Search for the cell housing the specified text and yield its [X, Y] center coordinate. 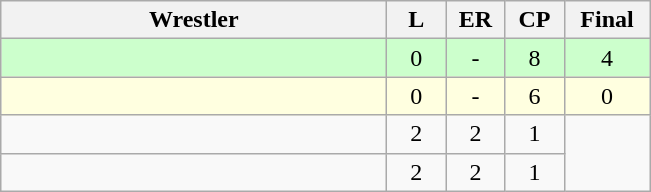
CP [534, 20]
L [416, 20]
4 [607, 58]
Final [607, 20]
6 [534, 96]
Wrestler [194, 20]
8 [534, 58]
ER [476, 20]
